Provide the (X, Y) coordinate of the cell's center where the given text is located.  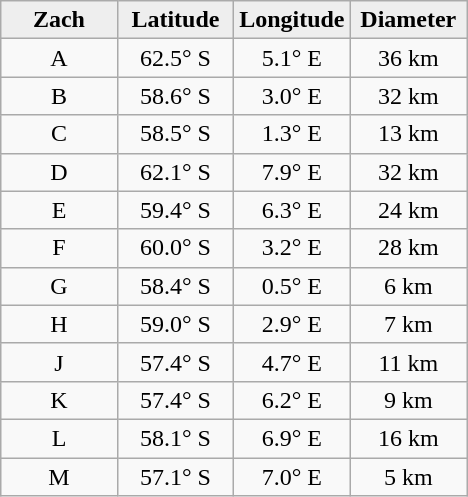
7 km (408, 324)
57.1° S (175, 477)
60.0° S (175, 248)
1.3° E (292, 134)
24 km (408, 210)
5.1° E (292, 58)
6.3° E (292, 210)
Latitude (175, 20)
0.5° E (292, 286)
6.9° E (292, 438)
7.9° E (292, 172)
6 km (408, 286)
3.0° E (292, 96)
28 km (408, 248)
59.4° S (175, 210)
58.6° S (175, 96)
Diameter (408, 20)
Zach (59, 20)
A (59, 58)
H (59, 324)
M (59, 477)
K (59, 400)
59.0° S (175, 324)
58.4° S (175, 286)
16 km (408, 438)
L (59, 438)
J (59, 362)
C (59, 134)
Longitude (292, 20)
7.0° E (292, 477)
4.7° E (292, 362)
D (59, 172)
13 km (408, 134)
62.5° S (175, 58)
2.9° E (292, 324)
11 km (408, 362)
5 km (408, 477)
9 km (408, 400)
6.2° E (292, 400)
3.2° E (292, 248)
F (59, 248)
B (59, 96)
58.1° S (175, 438)
G (59, 286)
36 km (408, 58)
58.5° S (175, 134)
E (59, 210)
62.1° S (175, 172)
